For the text-containing cell, return its midpoint in [x, y] coordinate format. 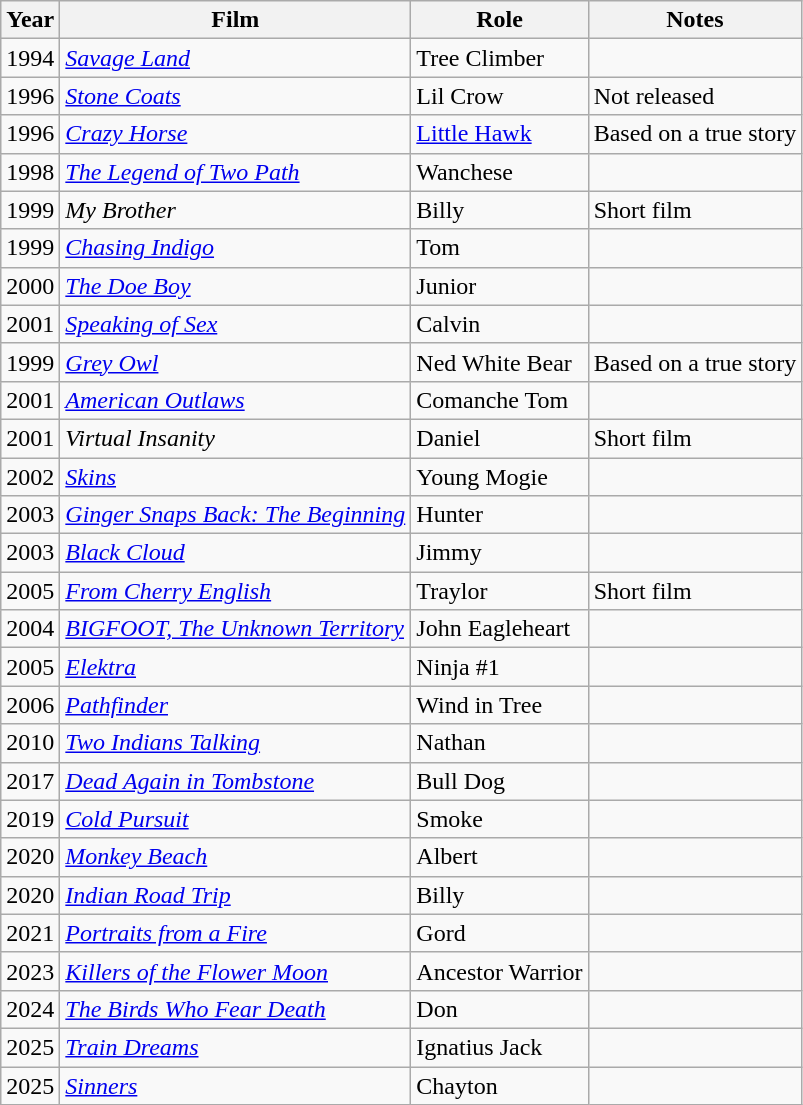
2002 [30, 477]
Indian Road Trip [236, 895]
The Birds Who Fear Death [236, 1009]
Sinners [236, 1085]
Black Cloud [236, 553]
2004 [30, 629]
Calvin [500, 324]
Savage Land [236, 58]
Ned White Bear [500, 362]
Grey Owl [236, 362]
2023 [30, 971]
Ignatius Jack [500, 1047]
2010 [30, 743]
Killers of the Flower Moon [236, 971]
Ginger Snaps Back: The Beginning [236, 515]
Pathfinder [236, 705]
Crazy Horse [236, 134]
Portraits from a Fire [236, 933]
Nathan [500, 743]
Ninja #1 [500, 667]
BIGFOOT, The Unknown Territory [236, 629]
Monkey Beach [236, 857]
2019 [30, 819]
Tom [500, 248]
2024 [30, 1009]
2000 [30, 286]
Little Hawk [500, 134]
Stone Coats [236, 96]
Daniel [500, 438]
Dead Again in Tombstone [236, 781]
Young Mogie [500, 477]
Cold Pursuit [236, 819]
2021 [30, 933]
John Eagleheart [500, 629]
Lil Crow [500, 96]
2006 [30, 705]
Junior [500, 286]
Ancestor Warrior [500, 971]
Don [500, 1009]
Role [500, 20]
Train Dreams [236, 1047]
Albert [500, 857]
The Legend of Two Path [236, 172]
The Doe Boy [236, 286]
Not released [695, 96]
Film [236, 20]
Traylor [500, 591]
Two Indians Talking [236, 743]
1998 [30, 172]
Year [30, 20]
Tree Climber [500, 58]
Virtual Insanity [236, 438]
Chasing Indigo [236, 248]
American Outlaws [236, 400]
Bull Dog [500, 781]
Comanche Tom [500, 400]
Wind in Tree [500, 705]
Notes [695, 20]
Jimmy [500, 553]
Chayton [500, 1085]
From Cherry English [236, 591]
2017 [30, 781]
1994 [30, 58]
Elektra [236, 667]
Hunter [500, 515]
Smoke [500, 819]
My Brother [236, 210]
Speaking of Sex [236, 324]
Wanchese [500, 172]
Skins [236, 477]
Gord [500, 933]
